Find where the given text appears and provide that cell's center as [x, y] coordinate. 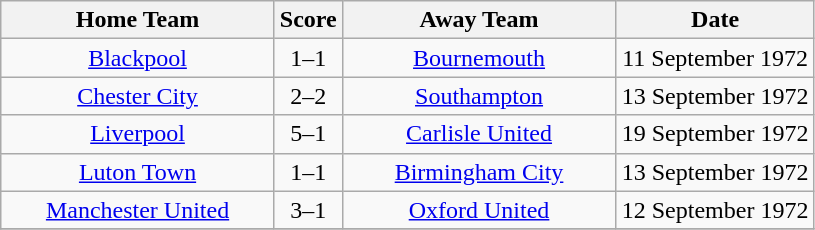
Luton Town [138, 172]
5–1 [308, 134]
Score [308, 20]
Manchester United [138, 210]
Carlisle United [479, 134]
Chester City [138, 96]
11 September 1972 [716, 58]
3–1 [308, 210]
Away Team [479, 20]
Liverpool [138, 134]
Southampton [479, 96]
Bournemouth [479, 58]
2–2 [308, 96]
19 September 1972 [716, 134]
Home Team [138, 20]
12 September 1972 [716, 210]
Birmingham City [479, 172]
Oxford United [479, 210]
Date [716, 20]
Blackpool [138, 58]
